Scan for the cell matching the given text and deliver its (X, Y) coordinate at center. 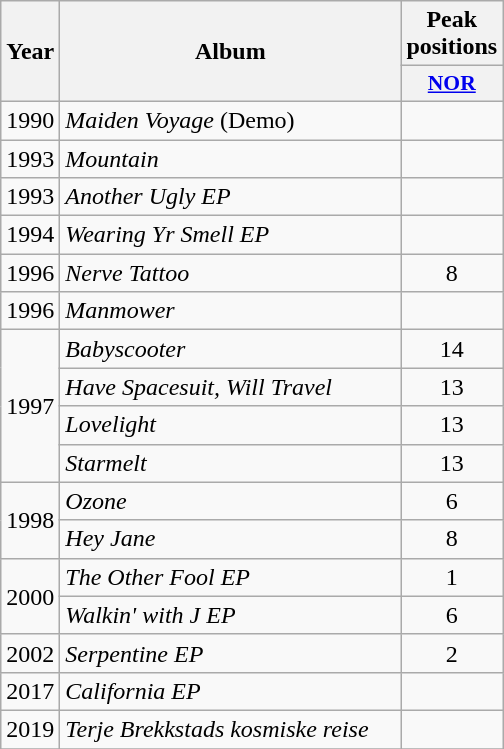
2019 (30, 729)
1990 (30, 120)
Terje Brekkstads kosmiske reise (230, 729)
Starmelt (230, 463)
Serpentine EP (230, 653)
Another Ugly EP (230, 197)
2017 (30, 691)
2 (452, 653)
Mountain (230, 159)
Peak positions (452, 34)
2000 (30, 596)
Hey Jane (230, 539)
California EP (230, 691)
1994 (30, 235)
NOR (452, 84)
Lovelight (230, 425)
14 (452, 349)
Year (30, 52)
2002 (30, 653)
Walkin' with J EP (230, 615)
1997 (30, 406)
Wearing Yr Smell EP (230, 235)
1998 (30, 520)
Album (230, 52)
Maiden Voyage (Demo) (230, 120)
Nerve Tattoo (230, 273)
The Other Fool EP (230, 577)
Have Spacesuit, Will Travel (230, 387)
Manmower (230, 311)
Ozone (230, 501)
Babyscooter (230, 349)
1 (452, 577)
